Provide the (X, Y) coordinate of the cell's center where the given text is located.  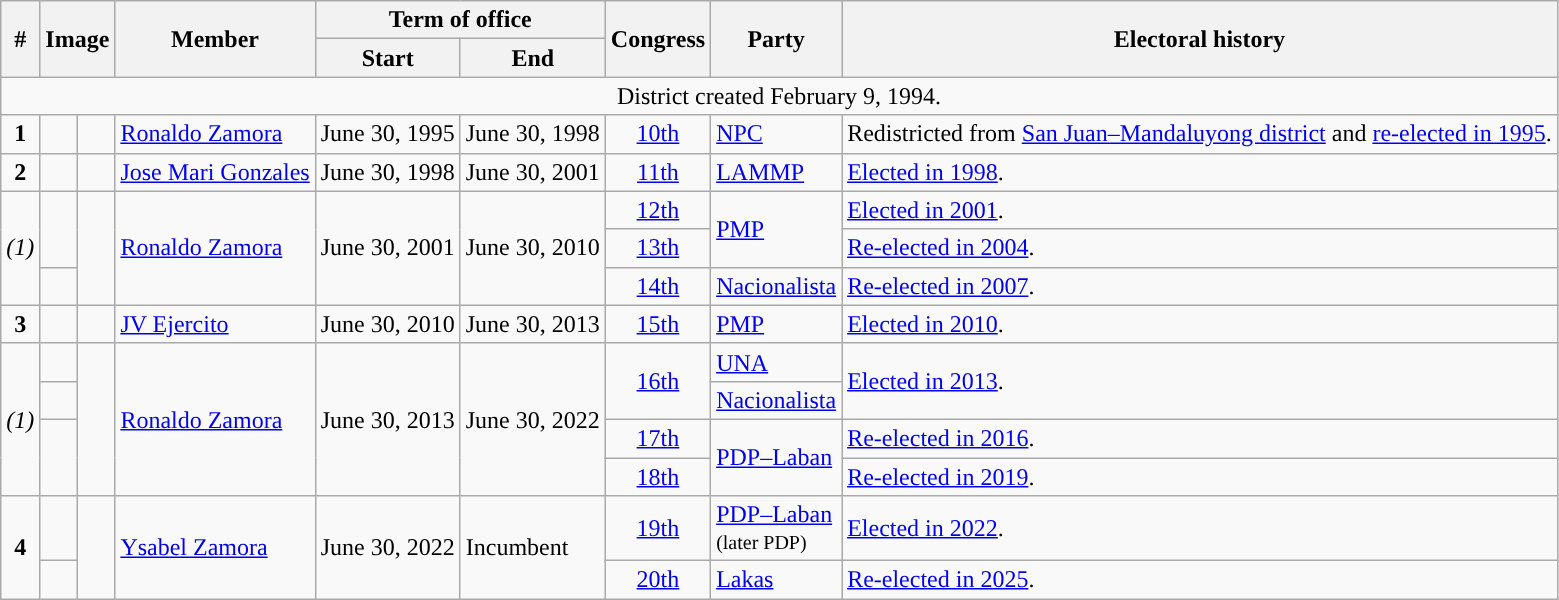
12th (658, 210)
PDP–Laban (776, 457)
Electoral history (1200, 39)
Ysabel Zamora (215, 548)
1 (20, 134)
LAMMP (776, 172)
UNA (776, 362)
20th (658, 580)
Incumbent (532, 548)
Re-elected in 2019. (1200, 477)
16th (658, 381)
10th (658, 134)
JV Ejercito (215, 324)
13th (658, 248)
19th (658, 528)
Start (388, 58)
18th (658, 477)
District created February 9, 1994. (779, 96)
15th (658, 324)
Jose Mari Gonzales (215, 172)
Term of office (460, 20)
Image (78, 39)
Re-elected in 2016. (1200, 438)
Lakas (776, 580)
Elected in 2001. (1200, 210)
Congress (658, 39)
Party (776, 39)
Re-elected in 2007. (1200, 286)
11th (658, 172)
14th (658, 286)
17th (658, 438)
Elected in 2013. (1200, 381)
# (20, 39)
June 30, 1995 (388, 134)
PDP–Laban (later PDP) (776, 528)
2 (20, 172)
NPC (776, 134)
Re-elected in 2004. (1200, 248)
Re-elected in 2025. (1200, 580)
End (532, 58)
4 (20, 548)
Elected in 2010. (1200, 324)
Elected in 2022. (1200, 528)
Redistricted from San Juan–Mandaluyong district and re-elected in 1995. (1200, 134)
3 (20, 324)
Elected in 1998. (1200, 172)
Member (215, 39)
